Provide the (X, Y) coordinate of the cell's center where the given text is located.  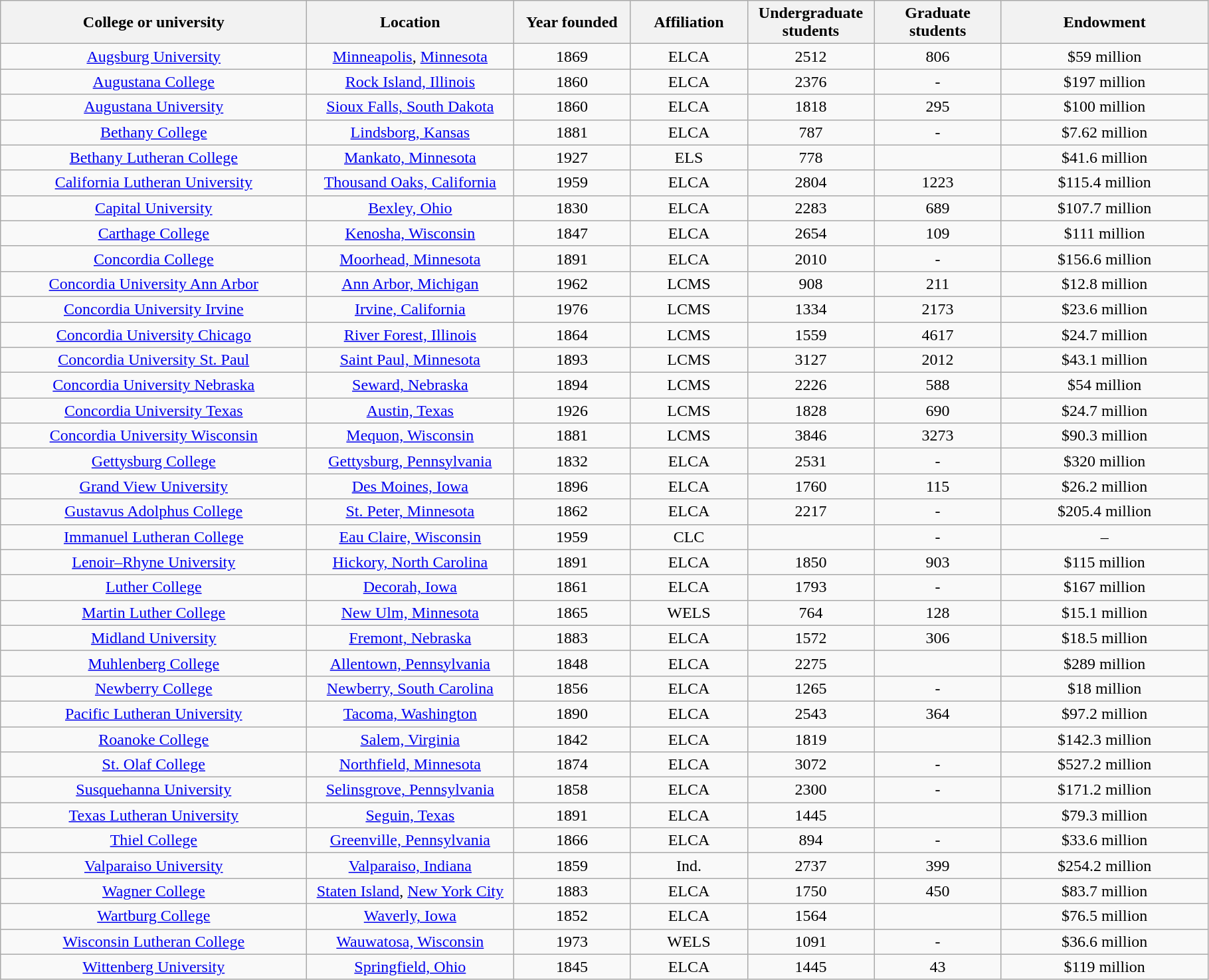
$12.8 million (1104, 284)
43 (938, 967)
Selinsgrove, Pennsylvania (411, 790)
St. Olaf College (154, 765)
$197 million (1104, 82)
Midland University (154, 638)
$142.3 million (1104, 739)
Allentown, Pennsylvania (411, 663)
Augsburg University (154, 56)
Thiel College (154, 840)
$23.6 million (1104, 309)
Kenosha, Wisconsin (411, 233)
1859 (572, 866)
Wartburg College (154, 916)
1973 (572, 941)
Irvine, California (411, 309)
2737 (810, 866)
1819 (810, 739)
1832 (572, 461)
2543 (810, 714)
Waverly, Iowa (411, 916)
2531 (810, 461)
2226 (810, 385)
1962 (572, 284)
1760 (810, 486)
1091 (810, 941)
$289 million (1104, 663)
$119 million (1104, 967)
College or university (154, 23)
Tacoma, Washington (411, 714)
1223 (938, 183)
Saint Paul, Minnesota (411, 360)
Augustana University (154, 107)
109 (938, 233)
$90.3 million (1104, 436)
3273 (938, 436)
690 (938, 411)
Concordia University Texas (154, 411)
Wagner College (154, 891)
1869 (572, 56)
Thousand Oaks, California (411, 183)
Roanoke College (154, 739)
Capital University (154, 208)
Moorhead, Minnesota (411, 258)
$320 million (1104, 461)
Year founded (572, 23)
Hickory, North Carolina (411, 562)
Rock Island, Illinois (411, 82)
Pacific Lutheran University (154, 714)
3072 (810, 765)
1893 (572, 360)
$107.7 million (1104, 208)
903 (938, 562)
Wisconsin Lutheran College (154, 941)
1850 (810, 562)
Affiliation (689, 23)
1334 (810, 309)
Concordia University Ann Arbor (154, 284)
128 (938, 613)
689 (938, 208)
Northfield, Minnesota (411, 765)
$36.6 million (1104, 941)
River Forest, Illinois (411, 334)
$205.4 million (1104, 512)
$43.1 million (1104, 360)
Susquehanna University (154, 790)
1866 (572, 840)
2275 (810, 663)
Seward, Nebraska (411, 385)
787 (810, 132)
1862 (572, 512)
$111 million (1104, 233)
Concordia College (154, 258)
Bexley, Ohio (411, 208)
295 (938, 107)
Luther College (154, 587)
$33.6 million (1104, 840)
$156.6 million (1104, 258)
$167 million (1104, 587)
Fremont, Nebraska (411, 638)
$100 million (1104, 107)
Muhlenberg College (154, 663)
1890 (572, 714)
Wittenberg University (154, 967)
1927 (572, 157)
Gustavus Adolphus College (154, 512)
Texas Lutheran University (154, 815)
1874 (572, 765)
1847 (572, 233)
2654 (810, 233)
1564 (810, 916)
Lenoir–Rhyne University (154, 562)
1572 (810, 638)
$254.2 million (1104, 866)
Augustana College (154, 82)
Concordia University Nebraska (154, 385)
211 (938, 284)
4617 (938, 334)
$54 million (1104, 385)
Endowment (1104, 23)
1896 (572, 486)
1265 (810, 688)
$15.1 million (1104, 613)
Mankato, Minnesota (411, 157)
806 (938, 56)
2804 (810, 183)
Concordia University Chicago (154, 334)
1894 (572, 385)
2173 (938, 309)
$79.3 million (1104, 815)
2283 (810, 208)
399 (938, 866)
1830 (572, 208)
1848 (572, 663)
Location (411, 23)
1793 (810, 587)
364 (938, 714)
$59 million (1104, 56)
778 (810, 157)
Seguin, Texas (411, 815)
2012 (938, 360)
1750 (810, 891)
2512 (810, 56)
Bethany College (154, 132)
Des Moines, Iowa (411, 486)
St. Peter, Minnesota (411, 512)
3127 (810, 360)
California Lutheran University (154, 183)
2376 (810, 82)
$115.4 million (1104, 183)
1852 (572, 916)
Martin Luther College (154, 613)
450 (938, 891)
2217 (810, 512)
Concordia University Irvine (154, 309)
1856 (572, 688)
$41.6 million (1104, 157)
1828 (810, 411)
764 (810, 613)
Springfield, Ohio (411, 967)
1976 (572, 309)
894 (810, 840)
Newberry, South Carolina (411, 688)
306 (938, 638)
Wauwatosa, Wisconsin (411, 941)
Concordia University St. Paul (154, 360)
CLC (689, 537)
2010 (810, 258)
Sioux Falls, South Dakota (411, 107)
1864 (572, 334)
$83.7 million (1104, 891)
– (1104, 537)
1865 (572, 613)
588 (938, 385)
Salem, Virginia (411, 739)
Carthage College (154, 233)
$26.2 million (1104, 486)
Valparaiso, Indiana (411, 866)
$18 million (1104, 688)
Eau Claire, Wisconsin (411, 537)
Bethany Lutheran College (154, 157)
$171.2 million (1104, 790)
ELS (689, 157)
1858 (572, 790)
$97.2 million (1104, 714)
1842 (572, 739)
Staten Island, New York City (411, 891)
Newberry College (154, 688)
New Ulm, Minnesota (411, 613)
Immanuel Lutheran College (154, 537)
$18.5 million (1104, 638)
Gettysburg, Pennsylvania (411, 461)
Ind. (689, 866)
Ann Arbor, Michigan (411, 284)
Lindsborg, Kansas (411, 132)
Valparaiso University (154, 866)
Minneapolis, Minnesota (411, 56)
1861 (572, 587)
908 (810, 284)
1926 (572, 411)
115 (938, 486)
Greenville, Pennsylvania (411, 840)
$76.5 million (1104, 916)
3846 (810, 436)
Decorah, Iowa (411, 587)
$7.62 million (1104, 132)
2300 (810, 790)
Grand View University (154, 486)
$527.2 million (1104, 765)
Undergraduate students (810, 23)
$115 million (1104, 562)
Gettysburg College (154, 461)
Graduate students (938, 23)
1559 (810, 334)
Concordia University Wisconsin (154, 436)
Austin, Texas (411, 411)
1845 (572, 967)
Mequon, Wisconsin (411, 436)
1818 (810, 107)
